Output the [X, Y] coordinate of the center of the cell containing the given text.  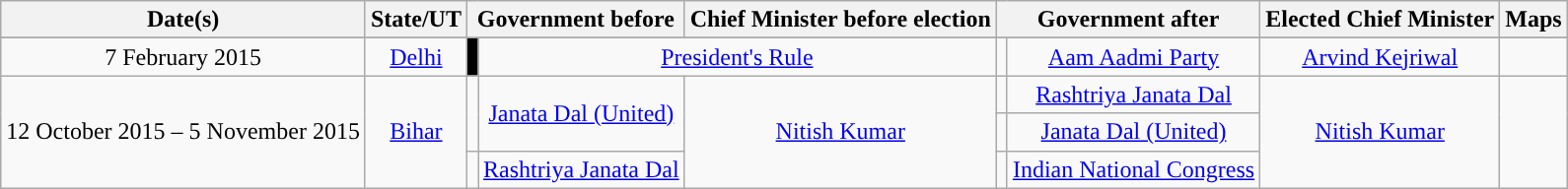
Maps [1533, 20]
President's Rule [738, 57]
12 October 2015 – 5 November 2015 [183, 132]
Date(s) [183, 20]
Arvind Kejriwal [1381, 57]
Indian National Congress [1133, 169]
Elected Chief Minister [1381, 20]
Delhi [416, 57]
State/UT [416, 20]
Bihar [416, 132]
Government after [1128, 20]
Aam Aadmi Party [1133, 57]
Government before [576, 20]
7 February 2015 [183, 57]
Chief Minister before election [840, 20]
